Identify which cell holds the provided text, then report its (x, y) central coordinate. 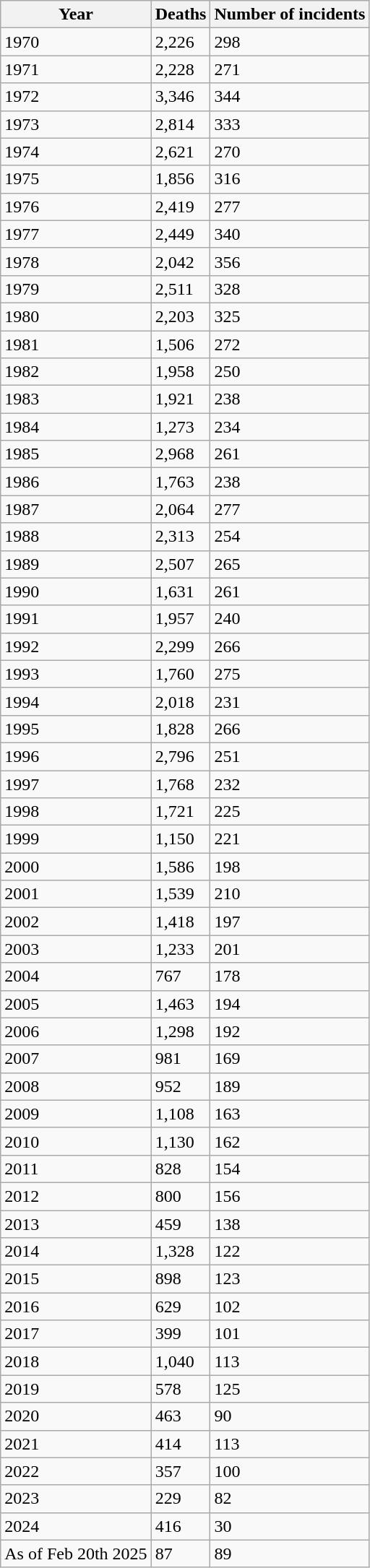
3,346 (181, 97)
1971 (76, 69)
1,418 (181, 922)
1985 (76, 454)
1,768 (181, 784)
1997 (76, 784)
399 (181, 1334)
1983 (76, 399)
356 (290, 261)
2024 (76, 1526)
2,968 (181, 454)
169 (290, 1059)
2023 (76, 1499)
100 (290, 1471)
234 (290, 427)
122 (290, 1252)
270 (290, 152)
952 (181, 1086)
1,828 (181, 729)
1995 (76, 729)
1,273 (181, 427)
210 (290, 894)
2018 (76, 1361)
1981 (76, 345)
2008 (76, 1086)
Year (76, 14)
2017 (76, 1334)
340 (290, 234)
1,040 (181, 1361)
101 (290, 1334)
1982 (76, 372)
2012 (76, 1196)
240 (290, 619)
2,042 (181, 261)
154 (290, 1169)
898 (181, 1279)
1,957 (181, 619)
1,463 (181, 1004)
1980 (76, 316)
1974 (76, 152)
156 (290, 1196)
1,721 (181, 812)
1972 (76, 97)
192 (290, 1031)
1996 (76, 756)
2009 (76, 1114)
1,233 (181, 949)
1,856 (181, 179)
1,506 (181, 345)
2,419 (181, 207)
251 (290, 756)
275 (290, 674)
2000 (76, 867)
328 (290, 289)
459 (181, 1224)
2,621 (181, 152)
1,298 (181, 1031)
231 (290, 701)
As of Feb 20th 2025 (76, 1554)
298 (290, 42)
2,018 (181, 701)
2,299 (181, 646)
629 (181, 1307)
1993 (76, 674)
2011 (76, 1169)
178 (290, 976)
1978 (76, 261)
272 (290, 345)
125 (290, 1389)
229 (181, 1499)
1,539 (181, 894)
2001 (76, 894)
2014 (76, 1252)
Number of incidents (290, 14)
1989 (76, 564)
265 (290, 564)
90 (290, 1416)
357 (181, 1471)
1990 (76, 592)
225 (290, 812)
1,108 (181, 1114)
1975 (76, 179)
Deaths (181, 14)
1,763 (181, 482)
2013 (76, 1224)
578 (181, 1389)
2,511 (181, 289)
1988 (76, 537)
232 (290, 784)
1998 (76, 812)
1991 (76, 619)
767 (181, 976)
201 (290, 949)
163 (290, 1114)
102 (290, 1307)
2,203 (181, 316)
2022 (76, 1471)
2007 (76, 1059)
123 (290, 1279)
2,064 (181, 509)
1976 (76, 207)
2002 (76, 922)
1,586 (181, 867)
325 (290, 316)
2003 (76, 949)
1999 (76, 839)
2020 (76, 1416)
1,130 (181, 1141)
828 (181, 1169)
463 (181, 1416)
198 (290, 867)
1987 (76, 509)
2,226 (181, 42)
2,796 (181, 756)
1,958 (181, 372)
800 (181, 1196)
194 (290, 1004)
2,313 (181, 537)
138 (290, 1224)
2,228 (181, 69)
2,507 (181, 564)
1977 (76, 234)
189 (290, 1086)
1,921 (181, 399)
82 (290, 1499)
1984 (76, 427)
2004 (76, 976)
1979 (76, 289)
2005 (76, 1004)
2021 (76, 1444)
333 (290, 124)
1,760 (181, 674)
1986 (76, 482)
316 (290, 179)
2010 (76, 1141)
30 (290, 1526)
2,814 (181, 124)
250 (290, 372)
2,449 (181, 234)
2015 (76, 1279)
87 (181, 1554)
416 (181, 1526)
1970 (76, 42)
2016 (76, 1307)
344 (290, 97)
1,328 (181, 1252)
89 (290, 1554)
221 (290, 839)
2019 (76, 1389)
1973 (76, 124)
271 (290, 69)
1,150 (181, 839)
1,631 (181, 592)
2006 (76, 1031)
162 (290, 1141)
1994 (76, 701)
254 (290, 537)
1992 (76, 646)
197 (290, 922)
414 (181, 1444)
981 (181, 1059)
